Output the (X, Y) coordinate of the center of the cell containing the given text.  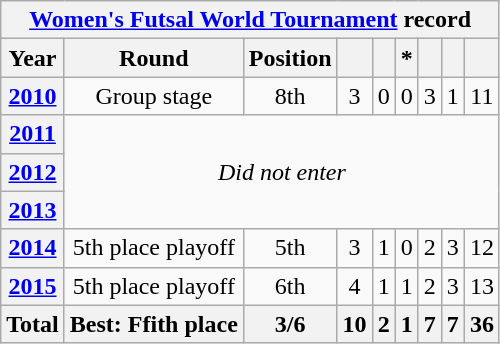
11 (482, 96)
12 (482, 248)
10 (354, 324)
Total (33, 324)
Did not enter (282, 172)
2011 (33, 134)
6th (290, 286)
Position (290, 58)
Year (33, 58)
2012 (33, 172)
36 (482, 324)
2015 (33, 286)
Women's Futsal World Tournament record (250, 20)
2010 (33, 96)
8th (290, 96)
Best: Ffith place (154, 324)
2014 (33, 248)
5th (290, 248)
2013 (33, 210)
* (406, 58)
13 (482, 286)
4 (354, 286)
Round (154, 58)
Group stage (154, 96)
3/6 (290, 324)
